Output the (x, y) coordinate of the center of the cell containing the given text.  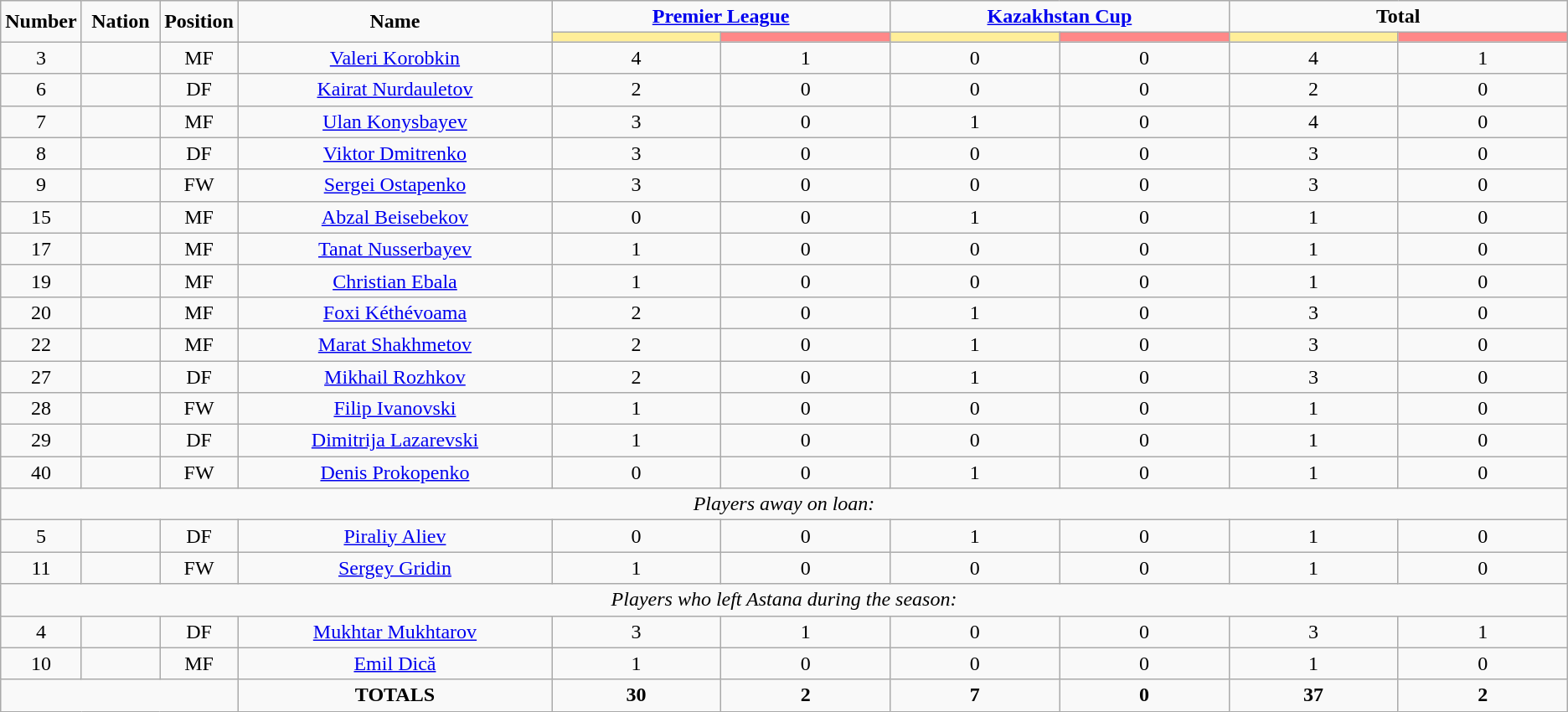
15 (41, 217)
11 (41, 568)
37 (1313, 695)
Marat Shakhmetov (395, 344)
Tanat Nusserbayev (395, 249)
Mukhtar Mukhtarov (395, 632)
27 (41, 376)
10 (41, 663)
22 (41, 344)
Name (395, 22)
Viktor Dmitrenko (395, 153)
TOTALS (395, 695)
Dimitrija Lazarevski (395, 441)
Denis Prokopenko (395, 472)
Kazakhstan Cup (1060, 17)
Foxi Kéthévoama (395, 312)
17 (41, 249)
6 (41, 90)
28 (41, 409)
Sergey Gridin (395, 568)
Valeri Korobkin (395, 58)
Emil Dică (395, 663)
Players away on loan: (784, 504)
Players who left Astana during the season: (784, 600)
29 (41, 441)
8 (41, 153)
19 (41, 281)
Mikhail Rozhkov (395, 376)
30 (636, 695)
Ulan Konysbayev (395, 121)
20 (41, 312)
Number (41, 22)
Piraliy Aliev (395, 536)
Premier League (720, 17)
Kairat Nurdauletov (395, 90)
Position (199, 22)
Nation (121, 22)
9 (41, 185)
5 (41, 536)
Filip Ivanovski (395, 409)
Sergei Ostapenko (395, 185)
40 (41, 472)
Christian Ebala (395, 281)
Total (1398, 17)
Abzal Beisebekov (395, 217)
